Search for the cell housing the specified text and yield its [X, Y] center coordinate. 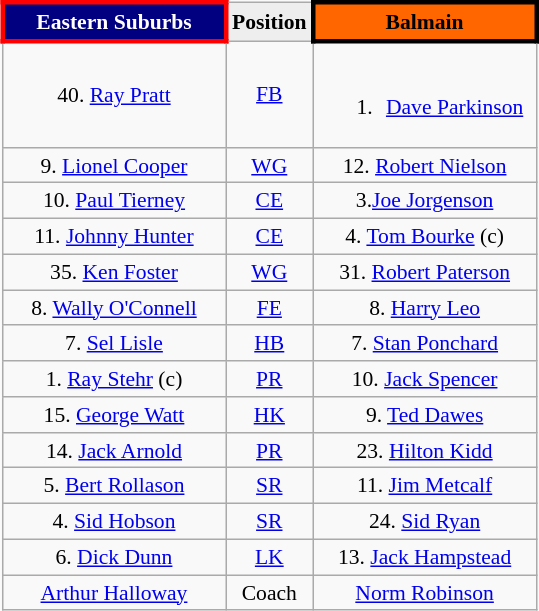
8. Wally O'Connell [114, 308]
5. Bert Rollason [114, 486]
31. Robert Paterson [424, 272]
6. Dick Dunn [114, 557]
10. Paul Tierney [114, 201]
11. Johnny Hunter [114, 237]
Eastern Suburbs [114, 22]
7. Stan Ponchard [424, 343]
Norm Robinson [424, 593]
Arthur Halloway [114, 593]
13. Jack Hampstead [424, 557]
9. Lionel Cooper [114, 165]
14. Jack Arnold [114, 450]
24. Sid Ryan [424, 522]
HB [270, 343]
4. Sid Hobson [114, 522]
Balmain [424, 22]
15. George Watt [114, 415]
23. Hilton Kidd [424, 450]
8. Harry Leo [424, 308]
9. Ted Dawes [424, 415]
Dave Parkinson [424, 94]
FE [270, 308]
12. Robert Nielson [424, 165]
Coach [270, 593]
11. Jim Metcalf [424, 486]
4. Tom Bourke (c) [424, 237]
35. Ken Foster [114, 272]
Position [270, 22]
1. Ray Stehr (c) [114, 379]
LK [270, 557]
HK [270, 415]
40. Ray Pratt [114, 94]
10. Jack Spencer [424, 379]
7. Sel Lisle [114, 343]
3.Joe Jorgenson [424, 201]
FB [270, 94]
